Identify which cell holds the provided text, then report its (x, y) central coordinate. 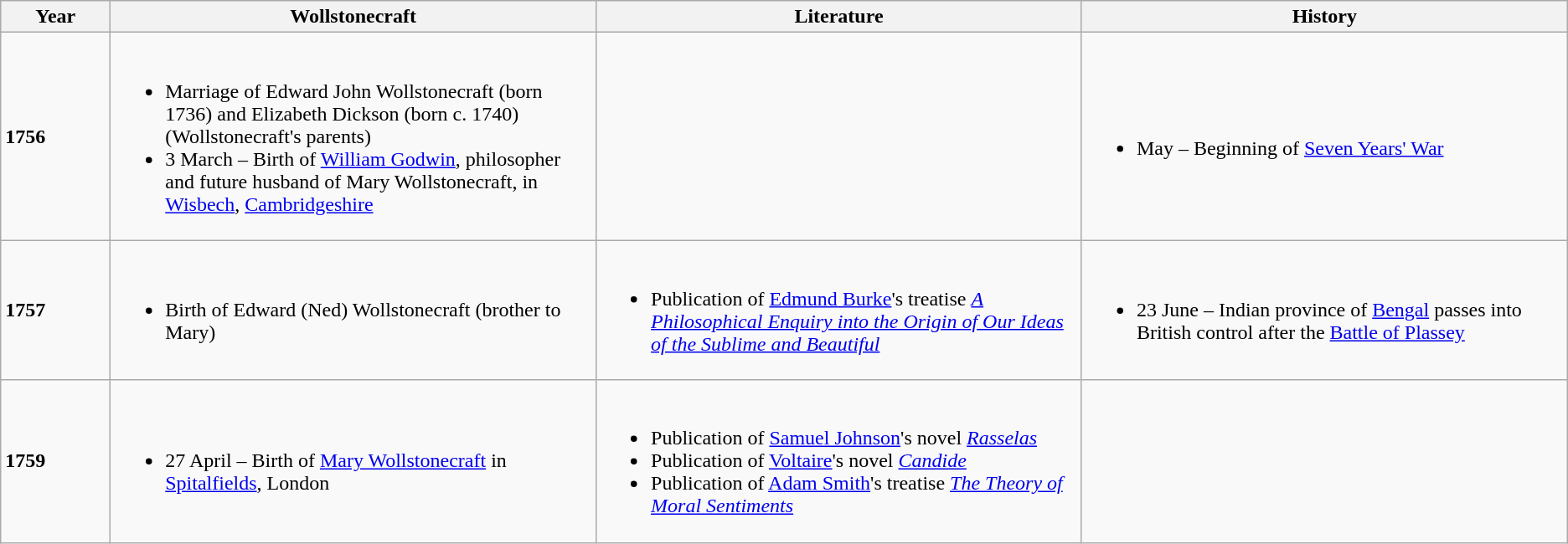
Year (55, 17)
May – Beginning of Seven Years' War (1324, 136)
Birth of Edward (Ned) Wollstonecraft (brother to Mary) (353, 310)
Publication of Edmund Burke's treatise A Philosophical Enquiry into the Origin of Our Ideas of the Sublime and Beautiful (839, 310)
History (1324, 17)
27 April – Birth of Mary Wollstonecraft in Spitalfields, London (353, 461)
1756 (55, 136)
Wollstonecraft (353, 17)
Literature (839, 17)
1759 (55, 461)
23 June – Indian province of Bengal passes into British control after the Battle of Plassey (1324, 310)
1757 (55, 310)
